For the text-containing cell, return its midpoint in (X, Y) coordinate format. 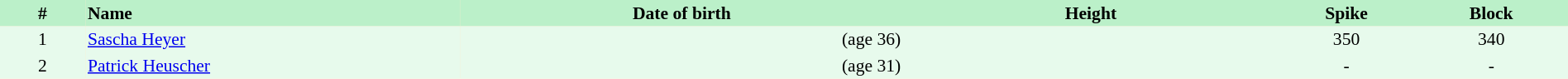
Date of birth (681, 13)
1 (43, 40)
350 (1346, 40)
Name (273, 13)
Patrick Heuscher (273, 66)
(age 36) (681, 40)
2 (43, 66)
Block (1491, 13)
Spike (1346, 13)
(age 31) (681, 66)
Sascha Heyer (273, 40)
Height (1090, 13)
340 (1491, 40)
# (43, 13)
